For the text-containing cell, return its midpoint in [x, y] coordinate format. 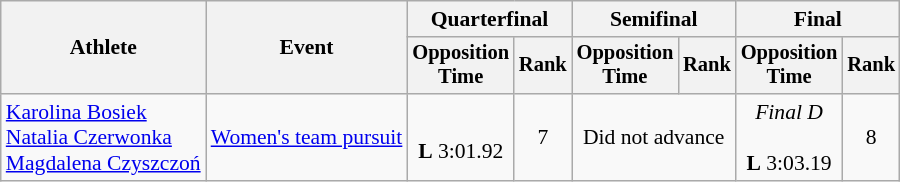
Did not advance [654, 138]
Karolina BosiekNatalia CzerwonkaMagdalena Czyszczoń [104, 138]
7 [543, 138]
Final DL 3:03.19 [790, 138]
Event [307, 48]
8 [871, 138]
Final [818, 19]
Athlete [104, 48]
Women's team pursuit [307, 138]
Semifinal [654, 19]
Quarterfinal [489, 19]
L 3:01.92 [460, 138]
